Identify which cell holds the provided text, then report its (x, y) central coordinate. 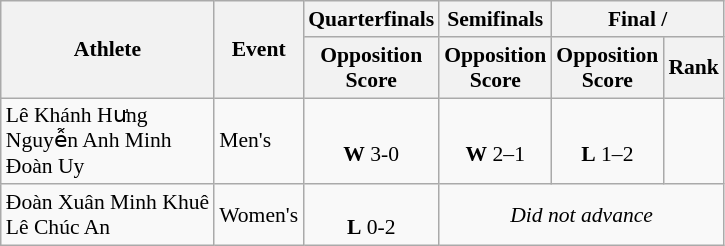
L 0-2 (371, 216)
Athlete (108, 50)
Event (258, 50)
Women's (258, 216)
W 3-0 (371, 142)
Đoàn Xuân Minh KhuêLê Chúc An (108, 216)
Semifinals (495, 19)
Did not advance (582, 216)
Quarterfinals (371, 19)
W 2–1 (495, 142)
Lê Khánh HưngNguyễn Anh MinhĐoàn Uy (108, 142)
Men's (258, 142)
Rank (694, 68)
Final / (638, 19)
L 1–2 (607, 142)
